Scan for the cell matching the given text and deliver its (x, y) coordinate at center. 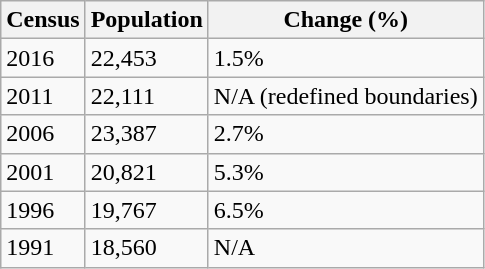
N/A (346, 248)
2011 (43, 96)
6.5% (346, 210)
1.5% (346, 58)
1991 (43, 248)
5.3% (346, 172)
2001 (43, 172)
20,821 (146, 172)
19,767 (146, 210)
18,560 (146, 248)
2.7% (346, 134)
23,387 (146, 134)
Census (43, 20)
Change (%) (346, 20)
N/A (redefined boundaries) (346, 96)
22,111 (146, 96)
2016 (43, 58)
2006 (43, 134)
22,453 (146, 58)
1996 (43, 210)
Population (146, 20)
